Locate the cell with the specified text and output its (x, y) center coordinate. 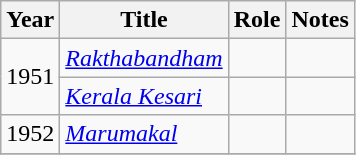
Role (257, 20)
Marumakal (144, 134)
Title (144, 20)
1951 (30, 77)
Rakthabandham (144, 58)
1952 (30, 134)
Kerala Kesari (144, 96)
Year (30, 20)
Notes (320, 20)
